Identify which cell holds the provided text, then report its [X, Y] central coordinate. 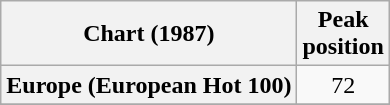
Peakposition [343, 34]
Chart (1987) [149, 34]
72 [343, 85]
Europe (European Hot 100) [149, 85]
